Extract the (x, y) coordinate from the center of the cell holding the provided text.  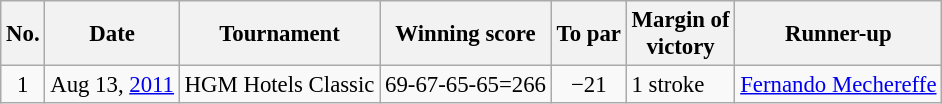
1 stroke (680, 85)
HGM Hotels Classic (279, 85)
No. (23, 34)
Runner-up (838, 34)
Fernando Mechereffe (838, 85)
69-67-65-65=266 (466, 85)
To par (588, 34)
Winning score (466, 34)
Date (112, 34)
1 (23, 85)
Tournament (279, 34)
Aug 13, 2011 (112, 85)
−21 (588, 85)
Margin ofvictory (680, 34)
